Provide the (x, y) coordinate of the cell's center where the given text is located.  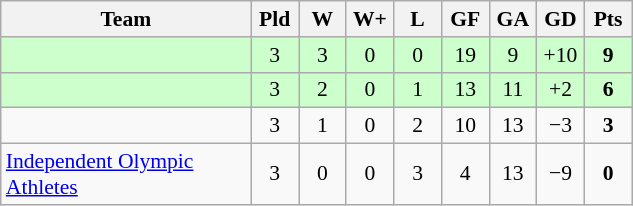
L (418, 19)
+2 (561, 90)
Pld (275, 19)
W+ (370, 19)
Team (126, 19)
GA (513, 19)
GD (561, 19)
4 (465, 174)
Pts (608, 19)
W (322, 19)
11 (513, 90)
+10 (561, 55)
−3 (561, 126)
19 (465, 55)
Independent Olympic Athletes (126, 174)
−9 (561, 174)
GF (465, 19)
6 (608, 90)
10 (465, 126)
